Capture the cell that displays the provided text and extract its [x, y] central coordinate. 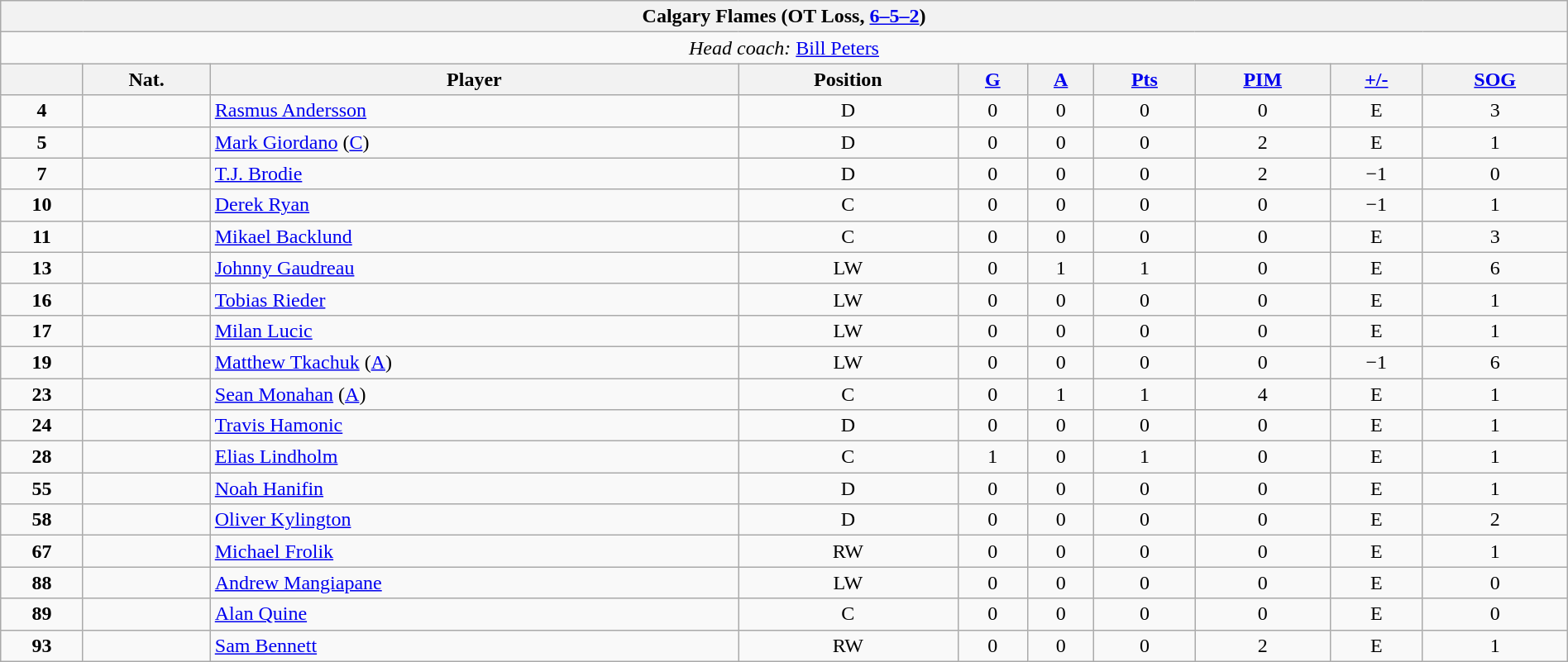
7 [41, 174]
Matthew Tkachuk (A) [474, 362]
Mikael Backlund [474, 236]
Travis Hamonic [474, 426]
Michael Frolik [474, 551]
Calgary Flames (OT Loss, 6–5–2) [784, 17]
T.J. Brodie [474, 174]
55 [41, 488]
Tobias Rieder [474, 299]
Milan Lucic [474, 331]
67 [41, 551]
Elias Lindholm [474, 457]
Alan Quine [474, 614]
11 [41, 236]
Head coach: Bill Peters [784, 48]
Johnny Gaudreau [474, 268]
Mark Giordano (C) [474, 142]
16 [41, 299]
58 [41, 520]
Nat. [146, 79]
Oliver Kylington [474, 520]
24 [41, 426]
Pts [1145, 79]
SOG [1495, 79]
89 [41, 614]
19 [41, 362]
A [1060, 79]
+/- [1377, 79]
PIM [1263, 79]
G [992, 79]
Derek Ryan [474, 205]
93 [41, 645]
Sam Bennett [474, 645]
Sean Monahan (A) [474, 394]
23 [41, 394]
10 [41, 205]
Andrew Mangiapane [474, 583]
5 [41, 142]
Noah Hanifin [474, 488]
88 [41, 583]
Position [849, 79]
28 [41, 457]
17 [41, 331]
Player [474, 79]
Rasmus Andersson [474, 111]
13 [41, 268]
